Determine the (x, y) coordinate at the center of the cell enclosing the given text.  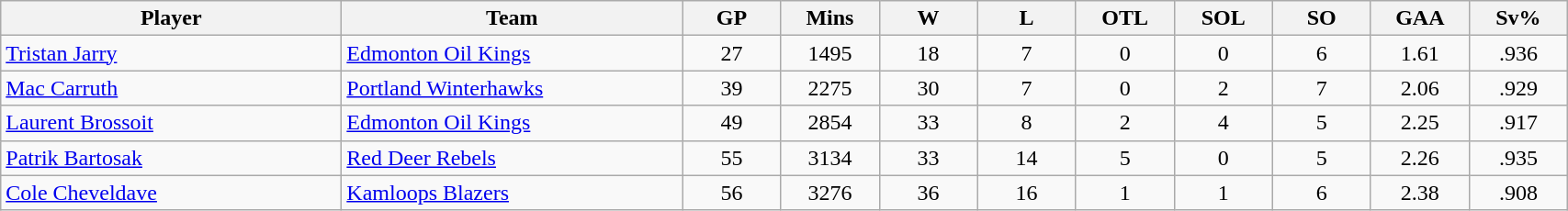
14 (1027, 158)
55 (731, 158)
1495 (830, 53)
30 (928, 88)
2275 (830, 88)
SO (1321, 18)
W (928, 18)
SOL (1224, 18)
Red Deer Rebels (513, 158)
GP (731, 18)
3134 (830, 158)
Player (171, 18)
1.61 (1420, 53)
Team (513, 18)
2.26 (1420, 158)
Kamloops Blazers (513, 193)
OTL (1124, 18)
16 (1027, 193)
2.06 (1420, 88)
Cole Cheveldave (171, 193)
36 (928, 193)
.935 (1517, 158)
56 (731, 193)
GAA (1420, 18)
4 (1224, 123)
Tristan Jarry (171, 53)
L (1027, 18)
2.38 (1420, 193)
49 (731, 123)
3276 (830, 193)
2854 (830, 123)
2.25 (1420, 123)
Mac Carruth (171, 88)
Laurent Brossoit (171, 123)
.908 (1517, 193)
Patrik Bartosak (171, 158)
.936 (1517, 53)
39 (731, 88)
.929 (1517, 88)
18 (928, 53)
8 (1027, 123)
Portland Winterhawks (513, 88)
Sv% (1517, 18)
27 (731, 53)
.917 (1517, 123)
Mins (830, 18)
